Pinpoint the cell where the given text exists, returning its (x, y) midpoint coordinate. 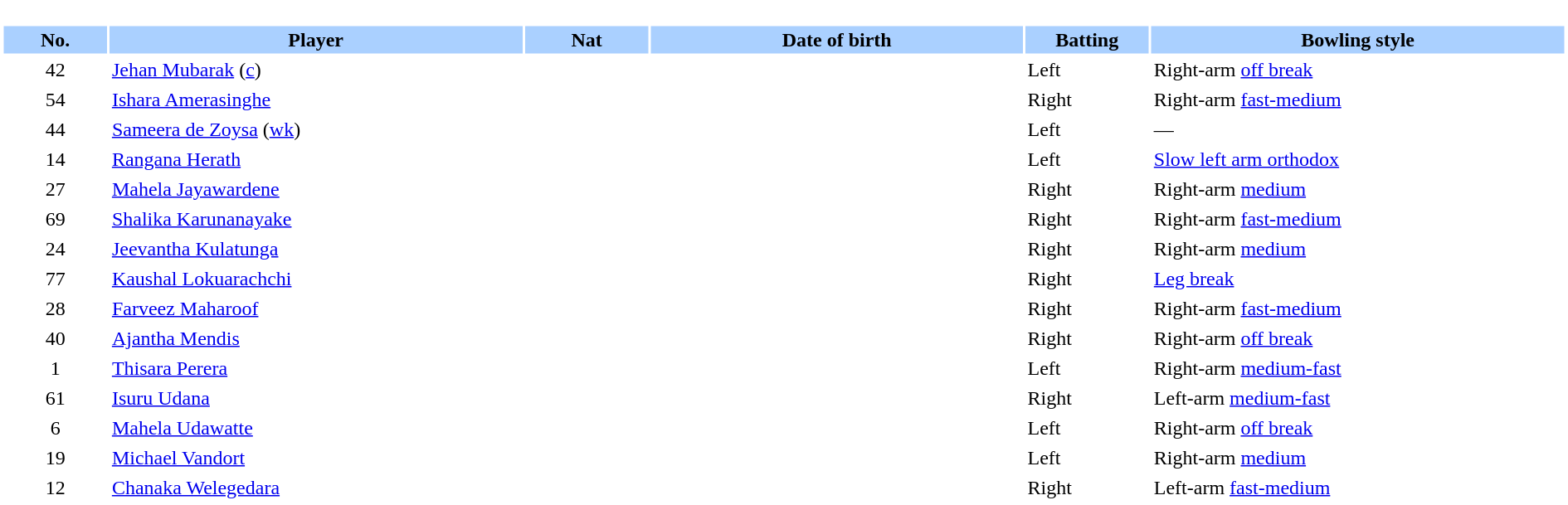
Shalika Karunanayake (316, 219)
Farveez Maharoof (316, 308)
44 (55, 129)
Rangana Herath (316, 159)
1 (55, 368)
Kaushal Lokuarachchi (316, 279)
Leg break (1358, 279)
54 (55, 100)
Date of birth (837, 40)
77 (55, 279)
Jehan Mubarak (c) (316, 70)
69 (55, 219)
19 (55, 458)
24 (55, 249)
Nat (586, 40)
Jeevantha Kulatunga (316, 249)
Thisara Perera (316, 368)
40 (55, 338)
Mahela Jayawardene (316, 189)
Chanaka Welegedara (316, 488)
No. (55, 40)
Isuru Udana (316, 398)
27 (55, 189)
Ajantha Mendis (316, 338)
61 (55, 398)
Left-arm fast-medium (1358, 488)
Right-arm medium-fast (1358, 368)
Left-arm medium-fast (1358, 398)
12 (55, 488)
— (1358, 129)
Bowling style (1358, 40)
Ishara Amerasinghe (316, 100)
Mahela Udawatte (316, 428)
28 (55, 308)
42 (55, 70)
14 (55, 159)
Batting (1087, 40)
6 (55, 428)
Michael Vandort (316, 458)
Slow left arm orthodox (1358, 159)
Player (316, 40)
Sameera de Zoysa (wk) (316, 129)
